Find where the given text appears and provide that cell's center as [x, y] coordinate. 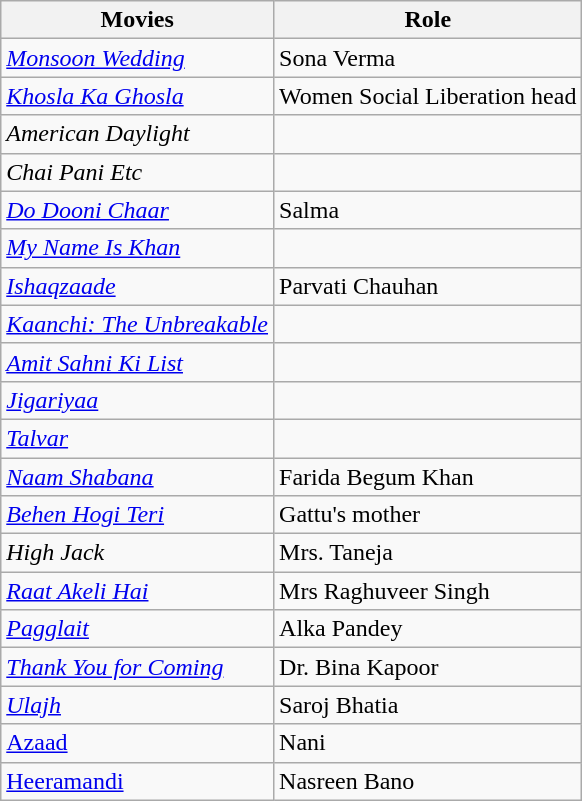
Movies [138, 20]
Saroj Bhatia [428, 705]
Behen Hogi Teri [138, 515]
Azaad [138, 743]
Amit Sahni Ki List [138, 362]
Chai Pani Etc [138, 172]
Gattu's mother [428, 515]
Sona Verma [428, 58]
My Name Is Khan [138, 248]
Talvar [138, 438]
Naam Shabana [138, 477]
Kaanchi: The Unbreakable [138, 324]
Mrs Raghuveer Singh [428, 591]
Do Dooni Chaar [138, 210]
Khosla Ka Ghosla [138, 96]
Heeramandi [138, 781]
Ulajh [138, 705]
Parvati Chauhan [428, 286]
Raat Akeli Hai [138, 591]
Role [428, 20]
Mrs. Taneja [428, 553]
Nani [428, 743]
Thank You for Coming [138, 667]
Women Social Liberation head [428, 96]
Monsoon Wedding [138, 58]
Pagglait [138, 629]
Alka Pandey [428, 629]
Ishaqzaade [138, 286]
American Daylight [138, 134]
Salma [428, 210]
Dr. Bina Kapoor [428, 667]
High Jack [138, 553]
Farida Begum Khan [428, 477]
Jigariyaa [138, 400]
Nasreen Bano [428, 781]
